Return the (X, Y) coordinate for the center point of the cell that contains the specified text.  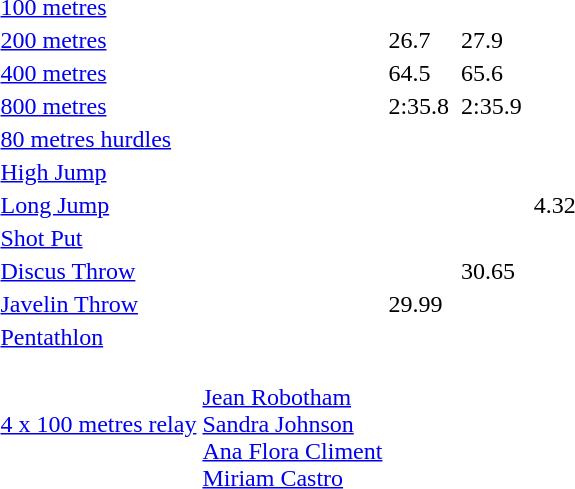
65.6 (492, 73)
64.5 (419, 73)
27.9 (492, 40)
30.65 (492, 271)
2:35.9 (492, 106)
26.7 (419, 40)
2:35.8 (419, 106)
29.99 (419, 304)
